Capture the cell that displays the provided text and extract its [X, Y] central coordinate. 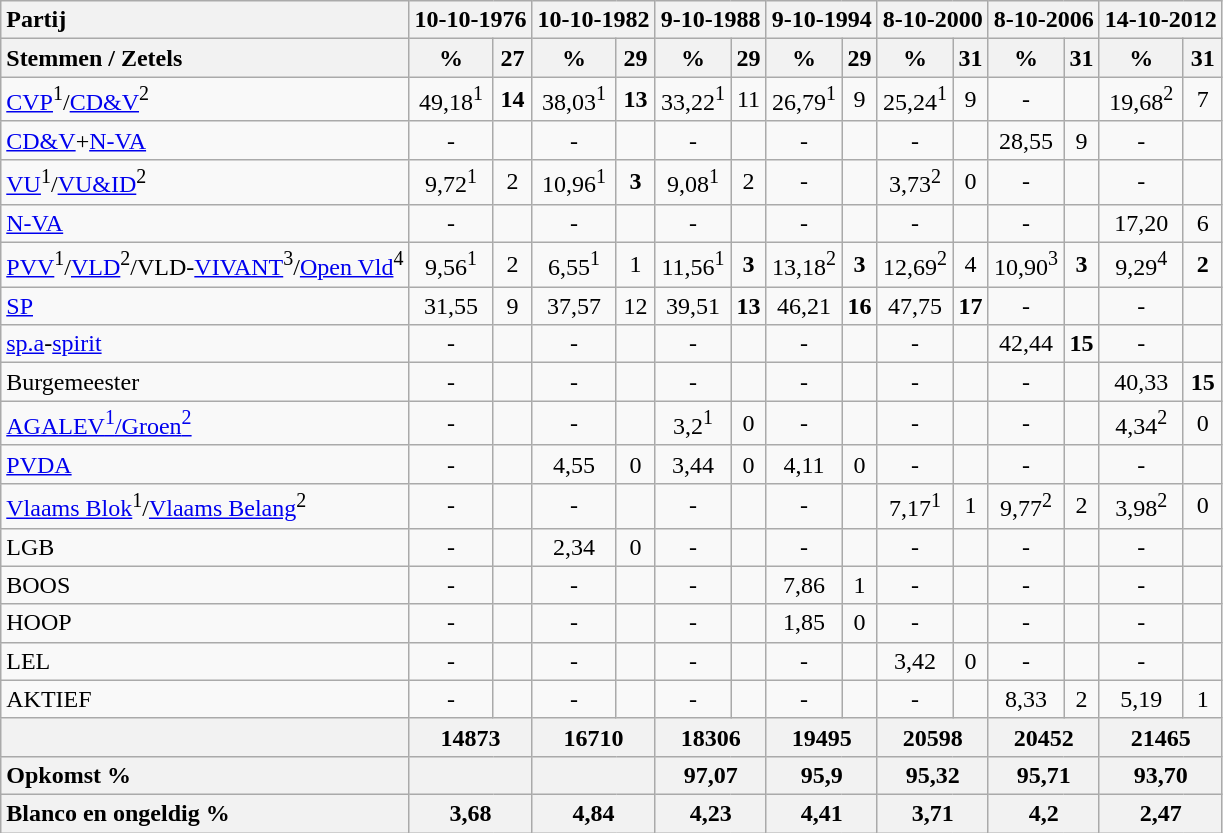
11,561 [693, 264]
PVV1/VLD2/VLD-VIVANT3/Open Vld4 [205, 264]
14-10-2012 [1160, 20]
2,34 [574, 547]
7,171 [915, 506]
47,75 [915, 306]
14873 [470, 737]
4,23 [710, 813]
10,961 [574, 182]
3,732 [915, 182]
16710 [594, 737]
CD&V+N-VA [205, 140]
9,081 [693, 182]
18306 [710, 737]
26,791 [804, 100]
13,182 [804, 264]
3,42 [915, 661]
6 [1202, 223]
Burgemeester [205, 382]
9,561 [451, 264]
10,903 [1026, 264]
25,241 [915, 100]
28,55 [1026, 140]
7 [1202, 100]
9,772 [1026, 506]
49,181 [451, 100]
31,55 [451, 306]
N-VA [205, 223]
3,71 [932, 813]
46,21 [804, 306]
Partij [205, 20]
27 [512, 58]
19495 [822, 737]
sp.a-spirit [205, 344]
38,031 [574, 100]
21465 [1160, 737]
20452 [1044, 737]
6,551 [574, 264]
10-10-1976 [470, 20]
LGB [205, 547]
4 [970, 264]
3,982 [1141, 506]
4,41 [822, 813]
9-10-1988 [710, 20]
97,07 [710, 775]
39,51 [693, 306]
AGALEV1/Groen2 [205, 424]
9,294 [1141, 264]
4,342 [1141, 424]
93,70 [1160, 775]
Blanco en ongeldig % [205, 813]
8-10-2000 [932, 20]
95,9 [822, 775]
12 [636, 306]
PVDA [205, 464]
AKTIEF [205, 699]
11 [748, 100]
37,57 [574, 306]
17,20 [1141, 223]
BOOS [205, 585]
1,85 [804, 623]
SP [205, 306]
9,721 [451, 182]
3,44 [693, 464]
Opkomst % [205, 775]
10-10-1982 [594, 20]
2,47 [1160, 813]
Stemmen / Zetels [205, 58]
14 [512, 100]
8,33 [1026, 699]
9-10-1994 [822, 20]
CVP1/CD&V2 [205, 100]
5,19 [1141, 699]
8-10-2006 [1044, 20]
4,55 [574, 464]
3,21 [693, 424]
HOOP [205, 623]
Vlaams Blok1/Vlaams Belang2 [205, 506]
40,33 [1141, 382]
3,68 [470, 813]
LEL [205, 661]
12,692 [915, 264]
VU1/VU&ID2 [205, 182]
4,84 [594, 813]
95,71 [1044, 775]
33,221 [693, 100]
17 [970, 306]
7,86 [804, 585]
20598 [932, 737]
42,44 [1026, 344]
16 [860, 306]
4,11 [804, 464]
4,2 [1044, 813]
95,32 [932, 775]
19,682 [1141, 100]
